Search for the cell housing the specified text and yield its (x, y) center coordinate. 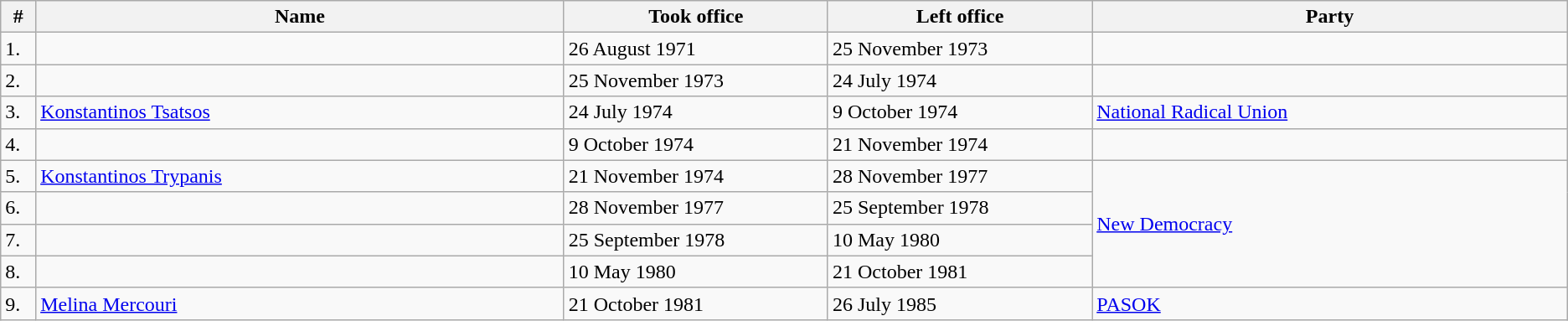
1. (18, 49)
Took office (695, 17)
9. (18, 303)
Left office (960, 17)
8. (18, 272)
4. (18, 144)
5. (18, 176)
Party (1330, 17)
National Radical Union (1330, 112)
Name (300, 17)
26 July 1985 (960, 303)
Konstantinos Trypanis (300, 176)
# (18, 17)
Konstantinos Tsatsos (300, 112)
3. (18, 112)
2. (18, 80)
Melina Mercouri (300, 303)
New Democracy (1330, 224)
7. (18, 240)
6. (18, 208)
PASOK (1330, 303)
26 August 1971 (695, 49)
